Locate the cell with the specified text and output its (x, y) center coordinate. 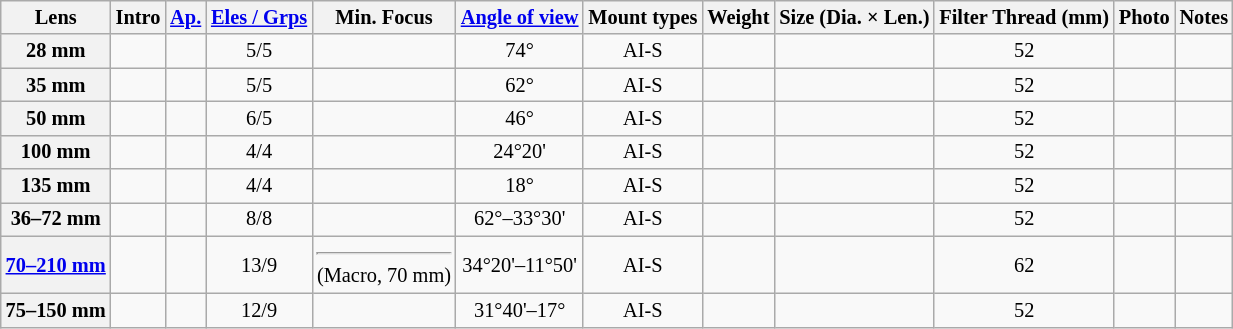
46° (520, 118)
Eles / Grps (259, 17)
13/9 (259, 264)
Photo (1144, 17)
Ap. (186, 17)
18° (520, 186)
Min. Focus (384, 17)
74° (520, 51)
12/9 (259, 310)
75–150 mm (56, 310)
62 (1024, 264)
135 mm (56, 186)
100 mm (56, 152)
Intro (138, 17)
Angle of view (520, 17)
8/8 (259, 219)
6/5 (259, 118)
62°–33°30' (520, 219)
(Macro, 70 mm) (384, 264)
28 mm (56, 51)
36–72 mm (56, 219)
Mount types (642, 17)
24°20' (520, 152)
70–210 mm (56, 264)
Notes (1204, 17)
34°20'–11°50' (520, 264)
Lens (56, 17)
31°40'–17° (520, 310)
35 mm (56, 85)
62° (520, 85)
50 mm (56, 118)
Filter Thread (mm) (1024, 17)
Weight (738, 17)
Size (Dia. × Len.) (854, 17)
